Scan for the cell matching the given text and deliver its [X, Y] coordinate at center. 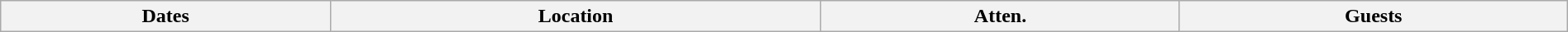
Dates [165, 16]
Atten. [1001, 16]
Location [576, 16]
Guests [1373, 16]
